Extract the [x, y] coordinate from the center of the cell holding the provided text.  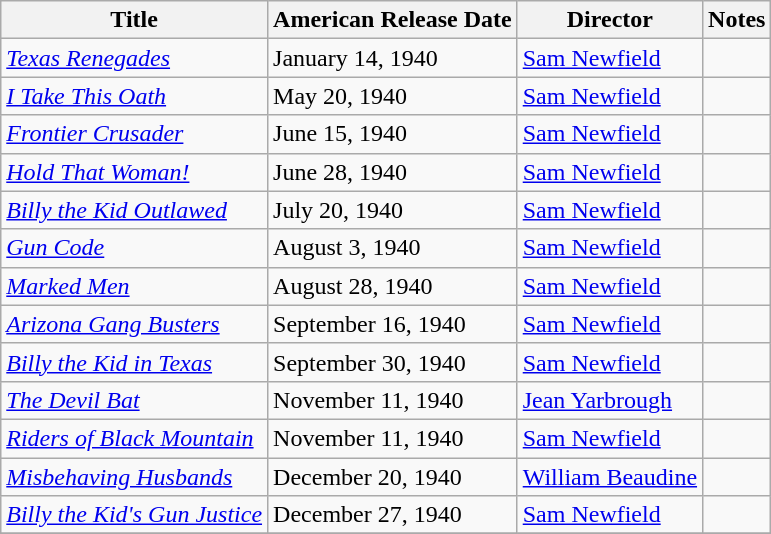
Notes [737, 20]
Billy the Kid's Gun Justice [134, 515]
Jean Yarbrough [610, 400]
The Devil Bat [134, 400]
William Beaudine [610, 477]
Billy the Kid Outlawed [134, 210]
American Release Date [393, 20]
June 15, 1940 [393, 134]
Riders of Black Mountain [134, 438]
Hold That Woman! [134, 172]
September 16, 1940 [393, 324]
Billy the Kid in Texas [134, 362]
August 28, 1940 [393, 286]
December 20, 1940 [393, 477]
June 28, 1940 [393, 172]
January 14, 1940 [393, 58]
Frontier Crusader [134, 134]
Arizona Gang Busters [134, 324]
August 3, 1940 [393, 248]
I Take This Oath [134, 96]
Title [134, 20]
May 20, 1940 [393, 96]
Misbehaving Husbands [134, 477]
December 27, 1940 [393, 515]
Marked Men [134, 286]
July 20, 1940 [393, 210]
Director [610, 20]
Texas Renegades [134, 58]
September 30, 1940 [393, 362]
Gun Code [134, 248]
